Identify which cell holds the provided text, then report its [X, Y] central coordinate. 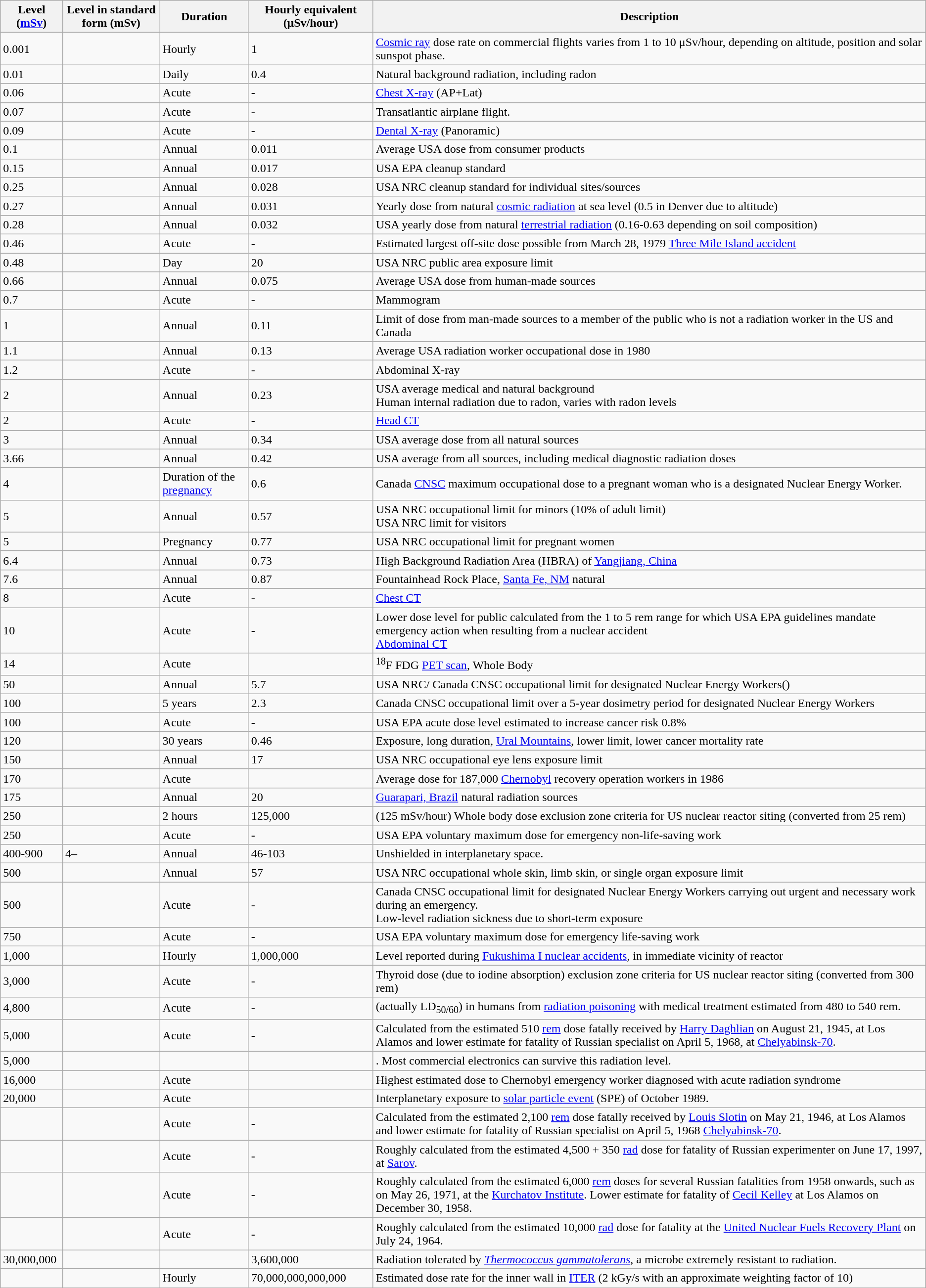
Description [649, 17]
0.23 [311, 396]
Canada CNSC maximum occupational dose to a pregnant woman who is a designated Nuclear Energy Worker. [649, 484]
50 [32, 684]
0.1 [32, 149]
Roughly calculated from the estimated 10,000 rad dose for fatality at the United Nuclear Fuels Recovery Plant on July 24, 1964. [649, 1234]
125,000 [311, 816]
USA NRC occupational limit for pregnant women [649, 541]
USA yearly dose from natural terrestrial radiation (0.16-0.63 depending on soil composition) [649, 224]
USA NRC occupational limit for minors (10% of adult limit)USA NRC limit for visitors [649, 516]
Radiation tolerated by Thermococcus gammatolerans, a microbe extremely resistant to radiation. [649, 1259]
0.07 [32, 112]
USA NRC occupational eye lens exposure limit [649, 759]
0.7 [32, 300]
Average USA radiation worker occupational dose in 1980 [649, 351]
400-900 [32, 854]
10 [32, 630]
Dental X-ray (Panoramic) [649, 131]
1.2 [32, 370]
6.4 [32, 560]
5 years [204, 703]
5.7 [311, 684]
Interplanetary exposure to solar particle event (SPE) of October 1989. [649, 1099]
Cosmic ray dose rate on commercial flights varies from 1 to 10 μSv/hour, depending on altitude, position and solar sunspot phase. [649, 48]
Transatlantic airplane flight. [649, 112]
USA EPA cleanup standard [649, 168]
3,600,000 [311, 1259]
Pregnancy [204, 541]
High Background Radiation Area (HBRA) of Yangjiang, China [649, 560]
Day [204, 263]
Level reported during Fukushima I nuclear accidents, in immediate vicinity of reactor [649, 956]
0.28 [32, 224]
Thyroid dose (due to iodine absorption) exclusion zone criteria for US nuclear reactor siting (converted from 300 rem) [649, 981]
Head CT [649, 421]
16,000 [32, 1080]
30,000,000 [32, 1259]
(actually LD50/60) in humans from radiation poisoning with medical treatment estimated from 480 to 540 rem. [649, 1008]
0.87 [311, 579]
Chest X-ray (AP+Lat) [649, 93]
0.25 [32, 187]
4,800 [32, 1008]
0.011 [311, 149]
70,000,000,000,000 [311, 1278]
0.075 [311, 281]
0.57 [311, 516]
170 [32, 778]
0.4 [311, 74]
57 [311, 873]
2 hours [204, 816]
30 years [204, 741]
2.3 [311, 703]
USA NRC public area exposure limit [649, 263]
0.032 [311, 224]
0.001 [32, 48]
USA NRC occupational whole skin, limb skin, or single organ exposure limit [649, 873]
0.48 [32, 263]
0.34 [311, 440]
0.06 [32, 93]
0.6 [311, 484]
Average USA dose from consumer products [649, 149]
Duration [204, 17]
Duration of the pregnancy [204, 484]
46-103 [311, 854]
Level in standard form (mSv) [112, 17]
7.6 [32, 579]
1,000,000 [311, 956]
3 [32, 440]
Average USA dose from human-made sources [649, 281]
3.66 [32, 458]
(125 mSv/hour) Whole body dose exclusion zone criteria for US nuclear reactor siting (converted from 25 rem) [649, 816]
Natural background radiation, including radon [649, 74]
Fountainhead Rock Place, Santa Fe, NM natural [649, 579]
Estimated dose rate for the inner wall in ITER (2 kGy/s with an approximate weighting factor of 10) [649, 1278]
0.09 [32, 131]
Yearly dose from natural cosmic radiation at sea level (0.5 in Denver due to altitude) [649, 206]
Abdominal X-ray [649, 370]
0.15 [32, 168]
Roughly calculated from the estimated 4,500 + 350 rad dose for fatality of Russian experimenter on June 17, 1997, at Sarov. [649, 1156]
Hourly equivalent (μSv/hour) [311, 17]
Daily [204, 74]
Average dose for 187,000 Chernobyl recovery operation workers in 1986 [649, 778]
120 [32, 741]
0.77 [311, 541]
17 [311, 759]
1.1 [32, 351]
0.27 [32, 206]
4 [32, 484]
0.13 [311, 351]
Limit of dose from man-made sources to a member of the public who is not a radiation worker in the US and Canada [649, 325]
USA average dose from all natural sources [649, 440]
18F FDG PET scan, Whole Body [649, 665]
USA average medical and natural background Human internal radiation due to radon, varies with radon levels [649, 396]
Highest estimated dose to Chernobyl emergency worker diagnosed with acute radiation syndrome [649, 1080]
Canada CNSC occupational limit over a 5-year dosimetry period for designated Nuclear Energy Workers [649, 703]
Exposure, long duration, Ural Mountains, lower limit, lower cancer mortality rate [649, 741]
Mammogram [649, 300]
USA average from all sources, including medical diagnostic radiation doses [649, 458]
0.031 [311, 206]
3,000 [32, 981]
USA EPA acute dose level estimated to increase cancer risk 0.8% [649, 722]
0.017 [311, 168]
0.66 [32, 281]
8 [32, 598]
0.42 [311, 458]
1,000 [32, 956]
0.028 [311, 187]
USA EPA voluntary maximum dose for emergency life-saving work [649, 937]
USA NRC cleanup standard for individual sites/sources [649, 187]
20,000 [32, 1099]
Unshielded in interplanetary space. [649, 854]
750 [32, 937]
150 [32, 759]
Level (mSv) [32, 17]
175 [32, 797]
0.73 [311, 560]
Chest CT [649, 598]
USA NRC/ Canada CNSC occupational limit for designated Nuclear Energy Workers() [649, 684]
Estimated largest off-site dose possible from March 28, 1979 Three Mile Island accident [649, 243]
4– [112, 854]
14 [32, 665]
0.01 [32, 74]
USA EPA voluntary maximum dose for emergency non-life-saving work [649, 835]
0.11 [311, 325]
Guarapari, Brazil natural radiation sources [649, 797]
. Most commercial electronics can survive this radiation level. [649, 1061]
